Find where the given text appears and provide that cell's center as (x, y) coordinate. 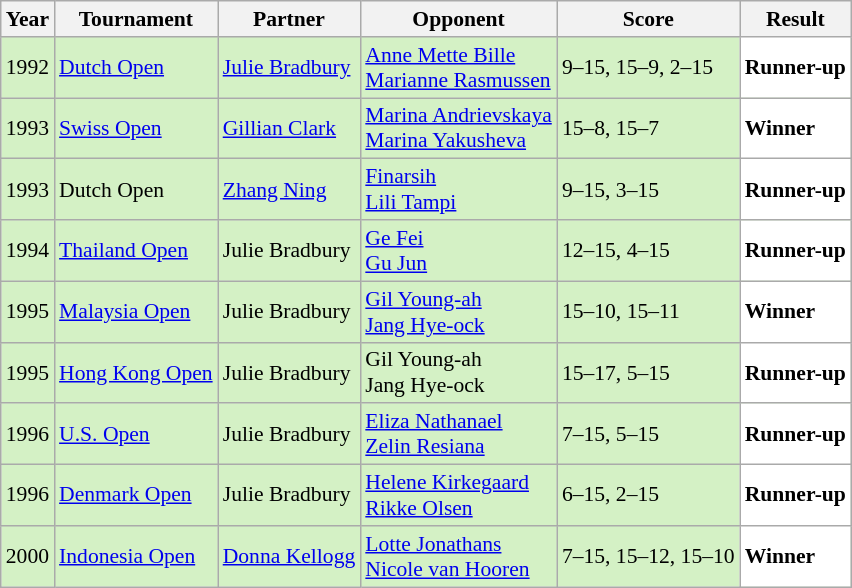
7–15, 15–12, 15–10 (648, 556)
1994 (28, 250)
Eliza Nathanael Zelin Resiana (458, 434)
Helene Kirkegaard Rikke Olsen (458, 496)
9–15, 3–15 (648, 190)
Tournament (136, 19)
Swiss Open (136, 128)
Hong Kong Open (136, 372)
Gillian Clark (290, 128)
Result (796, 19)
Lotte Jonathans Nicole van Hooren (458, 556)
1992 (28, 68)
U.S. Open (136, 434)
Malaysia Open (136, 312)
15–10, 15–11 (648, 312)
Donna Kellogg (290, 556)
Year (28, 19)
Zhang Ning (290, 190)
Anne Mette Bille Marianne Rasmussen (458, 68)
Indonesia Open (136, 556)
15–8, 15–7 (648, 128)
2000 (28, 556)
Score (648, 19)
Finarsih Lili Tampi (458, 190)
Partner (290, 19)
Marina Andrievskaya Marina Yakusheva (458, 128)
15–17, 5–15 (648, 372)
Opponent (458, 19)
Thailand Open (136, 250)
12–15, 4–15 (648, 250)
Ge Fei Gu Jun (458, 250)
9–15, 15–9, 2–15 (648, 68)
Denmark Open (136, 496)
6–15, 2–15 (648, 496)
7–15, 5–15 (648, 434)
